Provide the (x, y) coordinate of the cell's center where the given text is located.  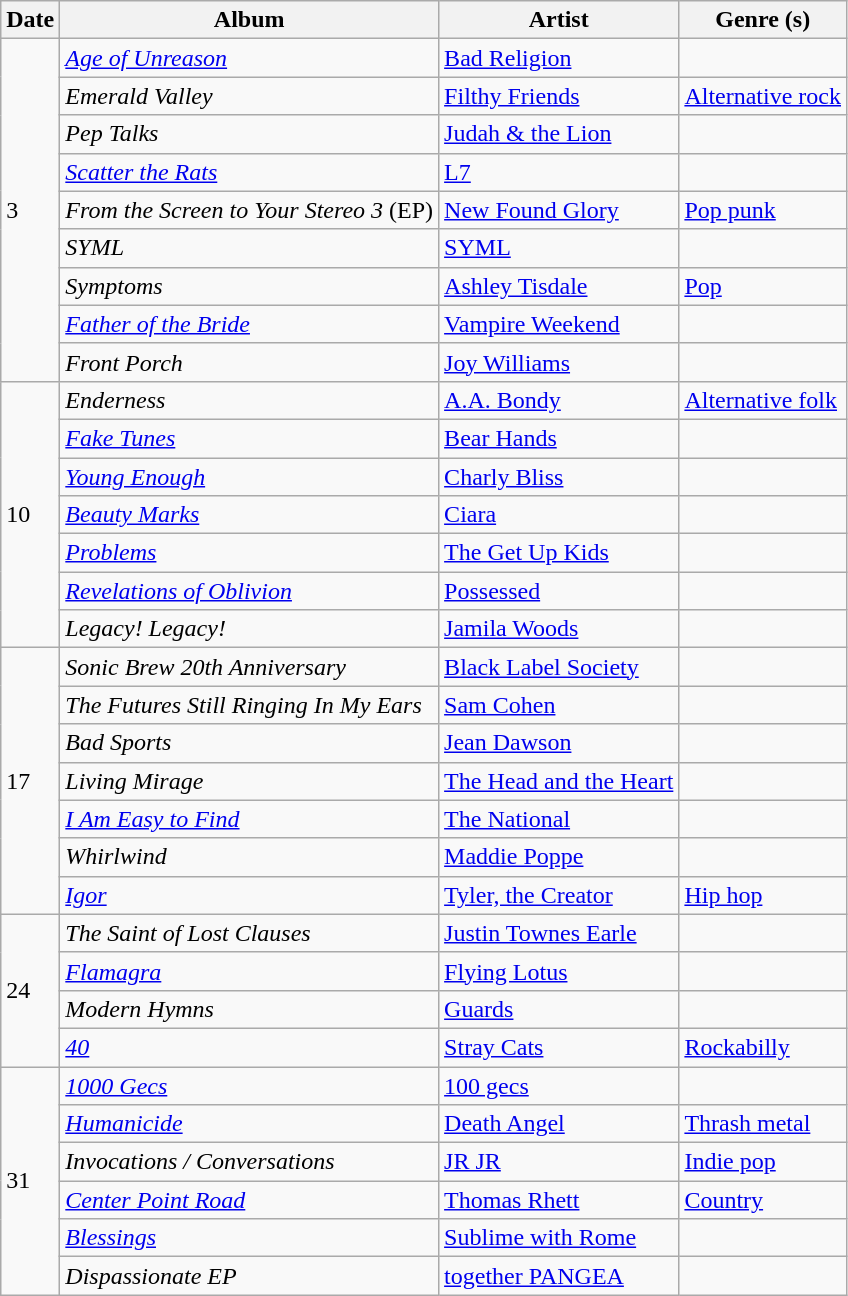
Scatter the Rats (250, 172)
Bear Hands (559, 438)
Joy Williams (559, 362)
40 (250, 1047)
Front Porch (250, 362)
Jamila Woods (559, 629)
Symptoms (250, 286)
Beauty Marks (250, 515)
Black Label Society (559, 667)
Flying Lotus (559, 971)
Maddie Poppe (559, 857)
Whirlwind (250, 857)
10 (30, 514)
Stray Cats (559, 1047)
Tyler, the Creator (559, 895)
Guards (559, 1009)
Invocations / Conversations (250, 1162)
together PANGEA (559, 1276)
New Found Glory (559, 210)
The Saint of Lost Clauses (250, 933)
Charly Bliss (559, 477)
Filthy Friends (559, 96)
JR JR (559, 1162)
The National (559, 819)
Living Mirage (250, 781)
Possessed (559, 591)
Thrash metal (763, 1124)
Fake Tunes (250, 438)
Bad Religion (559, 58)
The Futures Still Ringing In My Ears (250, 705)
Ciara (559, 515)
Alternative folk (763, 400)
Pop punk (763, 210)
Pop (763, 286)
Rockabilly (763, 1047)
Igor (250, 895)
Justin Townes Earle (559, 933)
The Head and the Heart (559, 781)
Sam Cohen (559, 705)
Alternative rock (763, 96)
Modern Hymns (250, 1009)
Pep Talks (250, 134)
Dispassionate EP (250, 1276)
Album (250, 20)
Enderness (250, 400)
3 (30, 210)
I Am Easy to Find (250, 819)
Age of Unreason (250, 58)
Indie pop (763, 1162)
Legacy! Legacy! (250, 629)
From the Screen to Your Stereo 3 (EP) (250, 210)
Death Angel (559, 1124)
Judah & the Lion (559, 134)
Problems (250, 553)
Date (30, 20)
24 (30, 990)
Jean Dawson (559, 743)
Young Enough (250, 477)
Emerald Valley (250, 96)
Center Point Road (250, 1200)
A.A. Bondy (559, 400)
Sublime with Rome (559, 1238)
17 (30, 781)
1000 Gecs (250, 1085)
Country (763, 1200)
Ashley Tisdale (559, 286)
Blessings (250, 1238)
Father of the Bride (250, 324)
Thomas Rhett (559, 1200)
Flamagra (250, 971)
Genre (s) (763, 20)
The Get Up Kids (559, 553)
Artist (559, 20)
31 (30, 1180)
Hip hop (763, 895)
Bad Sports (250, 743)
Sonic Brew 20th Anniversary (250, 667)
Revelations of Oblivion (250, 591)
L7 (559, 172)
Humanicide (250, 1124)
Vampire Weekend (559, 324)
100 gecs (559, 1085)
